For the text-containing cell, return its midpoint in (X, Y) coordinate format. 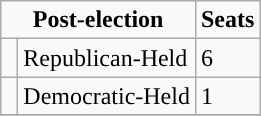
1 (227, 96)
Democratic-Held (107, 96)
6 (227, 58)
Seats (227, 20)
Post-election (98, 20)
Republican-Held (107, 58)
